Output the (x, y) coordinate of the center of the cell containing the given text.  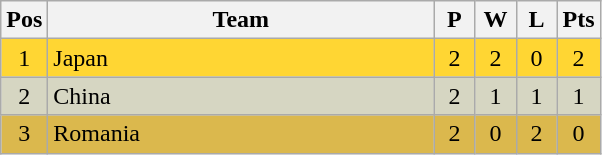
Pos (24, 20)
P (454, 20)
Team (241, 20)
3 (24, 134)
Pts (578, 20)
L (536, 20)
W (496, 20)
China (241, 96)
Romania (241, 134)
Japan (241, 58)
